Identify which cell holds the provided text, then report its [x, y] central coordinate. 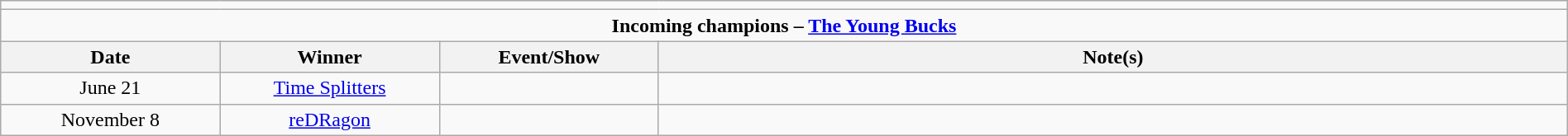
Event/Show [549, 57]
November 8 [111, 120]
Note(s) [1113, 57]
Date [111, 57]
June 21 [111, 88]
Winner [329, 57]
Time Splitters [329, 88]
reDRagon [329, 120]
Incoming champions – The Young Bucks [784, 26]
